Determine the (X, Y) coordinate at the center of the cell enclosing the given text.  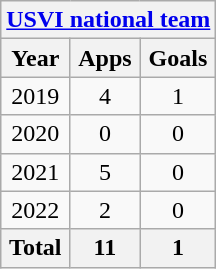
2021 (36, 172)
USVI national team (108, 20)
2020 (36, 134)
2 (105, 210)
5 (105, 172)
Goals (178, 58)
2022 (36, 210)
4 (105, 96)
2019 (36, 96)
Total (36, 248)
Apps (105, 58)
Year (36, 58)
11 (105, 248)
